Search for the cell housing the specified text and yield its (X, Y) center coordinate. 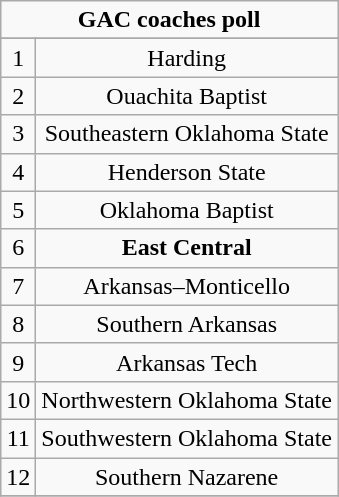
Southeastern Oklahoma State (187, 134)
Southern Arkansas (187, 324)
1 (18, 58)
Arkansas–Monticello (187, 286)
3 (18, 134)
9 (18, 362)
6 (18, 248)
Arkansas Tech (187, 362)
Northwestern Oklahoma State (187, 400)
Harding (187, 58)
8 (18, 324)
5 (18, 210)
12 (18, 477)
Henderson State (187, 172)
2 (18, 96)
7 (18, 286)
4 (18, 172)
East Central (187, 248)
Ouachita Baptist (187, 96)
Southern Nazarene (187, 477)
11 (18, 438)
GAC coaches poll (170, 20)
Oklahoma Baptist (187, 210)
10 (18, 400)
Southwestern Oklahoma State (187, 438)
